Extract the [x, y] coordinate from the center of the cell holding the provided text.  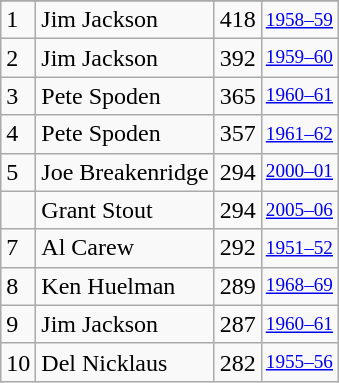
2000–01 [299, 172]
Del Nicklaus [125, 362]
289 [238, 286]
1955–56 [299, 362]
1959–60 [299, 58]
4 [18, 134]
10 [18, 362]
365 [238, 96]
Grant Stout [125, 210]
Ken Huelman [125, 286]
357 [238, 134]
9 [18, 324]
1951–52 [299, 248]
1 [18, 20]
418 [238, 20]
7 [18, 248]
Al Carew [125, 248]
1961–62 [299, 134]
2 [18, 58]
287 [238, 324]
2005–06 [299, 210]
392 [238, 58]
1968–69 [299, 286]
Joe Breakenridge [125, 172]
5 [18, 172]
3 [18, 96]
8 [18, 286]
282 [238, 362]
292 [238, 248]
1958–59 [299, 20]
